Pinpoint the cell where the given text exists, returning its (x, y) midpoint coordinate. 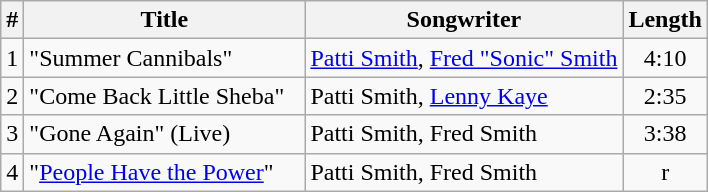
Patti Smith, Lenny Kaye (464, 96)
"Gone Again" (Live) (164, 134)
r (665, 172)
"Summer Cannibals" (164, 58)
2 (12, 96)
4 (12, 172)
4:10 (665, 58)
Patti Smith, Fred "Sonic" Smith (464, 58)
Songwriter (464, 20)
3:38 (665, 134)
"Come Back Little Sheba" (164, 96)
1 (12, 58)
2:35 (665, 96)
3 (12, 134)
# (12, 20)
Title (164, 20)
Length (665, 20)
"People Have the Power" (164, 172)
